Identify which cell holds the provided text, then report its [X, Y] central coordinate. 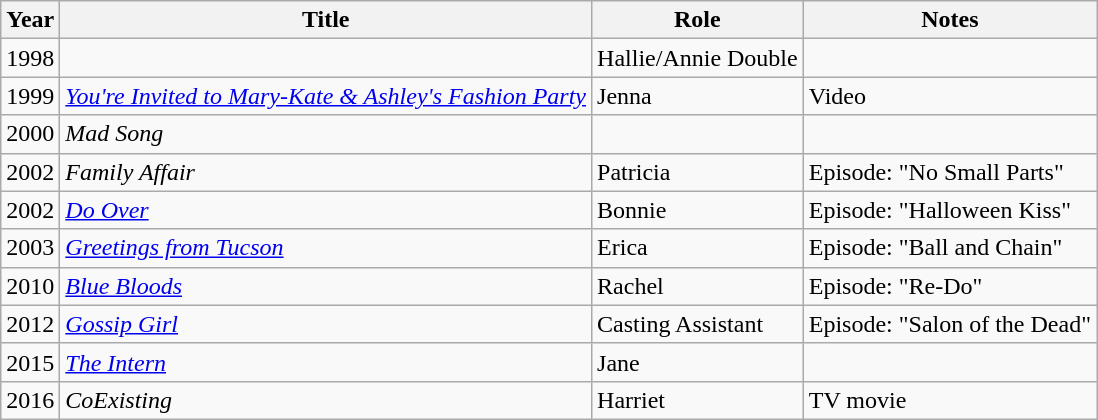
Rachel [698, 286]
Harriet [698, 400]
Greetings from Tucson [326, 248]
2016 [30, 400]
You're Invited to Mary-Kate & Ashley's Fashion Party [326, 96]
Erica [698, 248]
1998 [30, 58]
Mad Song [326, 134]
Patricia [698, 172]
Episode: "Salon of the Dead" [950, 324]
Do Over [326, 210]
Jane [698, 362]
2010 [30, 286]
Episode: "Re-Do" [950, 286]
The Intern [326, 362]
Family Affair [326, 172]
Bonnie [698, 210]
2015 [30, 362]
Role [698, 20]
Title [326, 20]
Jenna [698, 96]
Notes [950, 20]
2012 [30, 324]
1999 [30, 96]
Casting Assistant [698, 324]
Video [950, 96]
Hallie/Annie Double [698, 58]
Episode: "No Small Parts" [950, 172]
Year [30, 20]
Episode: "Halloween Kiss" [950, 210]
2003 [30, 248]
Gossip Girl [326, 324]
Blue Bloods [326, 286]
2000 [30, 134]
TV movie [950, 400]
CoExisting [326, 400]
Episode: "Ball and Chain" [950, 248]
